Detect which cell encompasses the target text, then output its [X, Y] center coordinate. 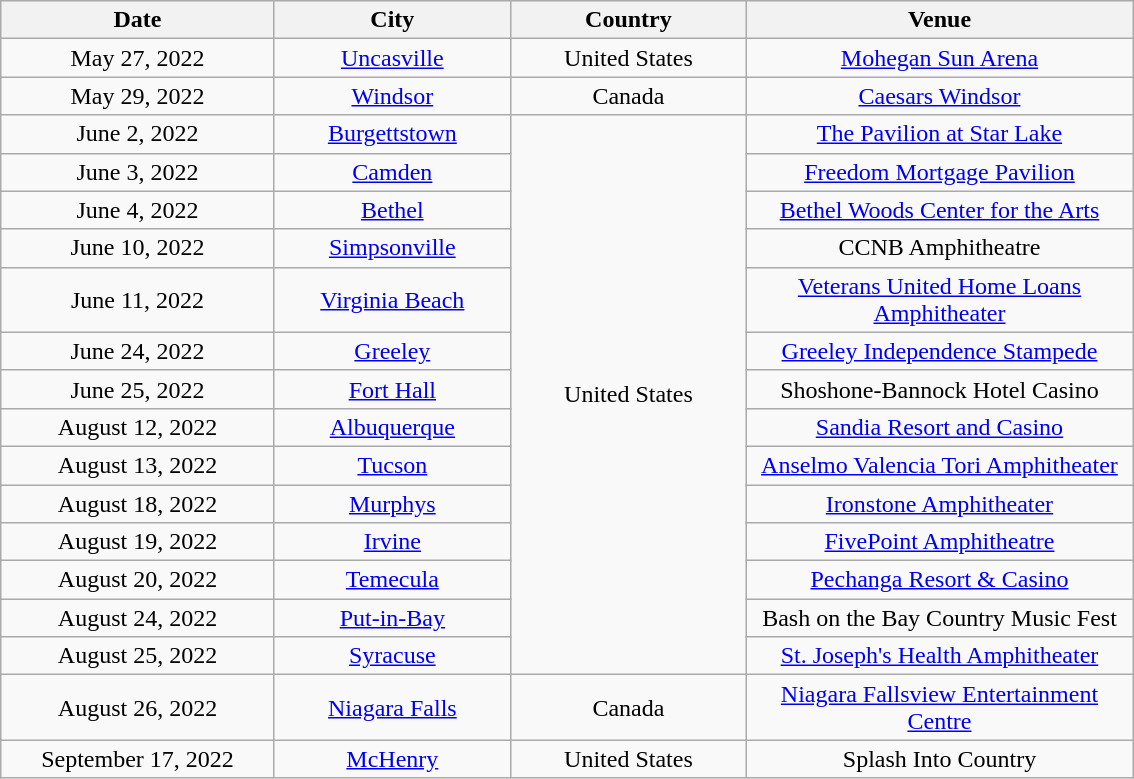
Pechanga Resort & Casino [939, 580]
Mohegan Sun Arena [939, 58]
June 25, 2022 [138, 389]
Anselmo Valencia Tori Amphitheater [939, 465]
June 3, 2022 [138, 172]
Sandia Resort and Casino [939, 427]
Bethel Woods Center for the Arts [939, 210]
May 29, 2022 [138, 96]
Freedom Mortgage Pavilion [939, 172]
September 17, 2022 [138, 759]
Murphys [392, 503]
Bash on the Bay Country Music Fest [939, 618]
August 12, 2022 [138, 427]
Put-in-Bay [392, 618]
CCNB Amphitheatre [939, 248]
August 20, 2022 [138, 580]
Caesars Windsor [939, 96]
June 10, 2022 [138, 248]
June 11, 2022 [138, 300]
FivePoint Amphitheatre [939, 542]
Niagara Fallsview Entertainment Centre [939, 708]
Bethel [392, 210]
The Pavilion at Star Lake [939, 134]
Virginia Beach [392, 300]
August 19, 2022 [138, 542]
Windsor [392, 96]
August 26, 2022 [138, 708]
Venue [939, 20]
June 4, 2022 [138, 210]
June 2, 2022 [138, 134]
St. Joseph's Health Amphitheater [939, 656]
Veterans United Home Loans Amphitheater [939, 300]
Simpsonville [392, 248]
August 18, 2022 [138, 503]
June 24, 2022 [138, 351]
Shoshone-Bannock Hotel Casino [939, 389]
August 25, 2022 [138, 656]
Temecula [392, 580]
Camden [392, 172]
Country [628, 20]
Uncasville [392, 58]
Irvine [392, 542]
August 13, 2022 [138, 465]
Splash Into Country [939, 759]
Syracuse [392, 656]
McHenry [392, 759]
Fort Hall [392, 389]
Tucson [392, 465]
City [392, 20]
Greeley Independence Stampede [939, 351]
Albuquerque [392, 427]
Date [138, 20]
May 27, 2022 [138, 58]
Greeley [392, 351]
Niagara Falls [392, 708]
Burgettstown [392, 134]
August 24, 2022 [138, 618]
Ironstone Amphitheater [939, 503]
